From the cell containing the given text, extract its center point as [X, Y] coordinate. 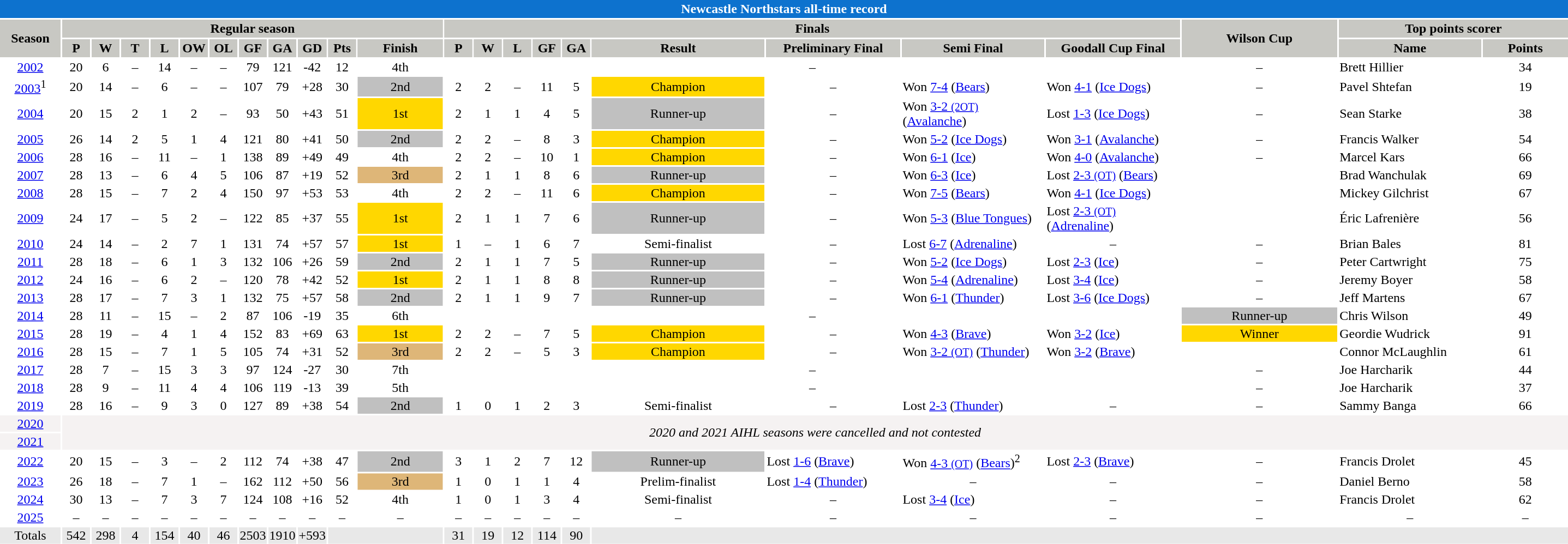
Totals [31, 535]
120 [253, 280]
2006 [31, 157]
85 [283, 218]
Won 3-1 (Avalanche) [1113, 139]
Lost 3-6 (Ice Dogs) [1113, 298]
69 [1525, 175]
+41 [312, 139]
Preliminary Final [833, 48]
Finish [400, 48]
37 [1525, 388]
46 [224, 535]
Won 3-2 (Brave) [1113, 352]
2011 [31, 262]
Pavel Shtefan [1410, 87]
57 [343, 244]
Won 3-2 (Ice) [1113, 334]
55 [343, 218]
Won 6-1 (Ice) [973, 157]
154 [165, 535]
10 [547, 157]
Lost 1-3 (Ice Dogs) [1113, 113]
+49 [312, 157]
Mickey Gilchrist [1410, 193]
Jeremy Boyer [1410, 280]
114 [547, 535]
Jeff Martens [1410, 298]
Won 5-4 (Adrenaline) [973, 280]
+37 [312, 218]
2019 [31, 406]
7th [400, 370]
Geordie Wudrick [1410, 334]
152 [253, 334]
127 [253, 406]
2008 [31, 193]
GD [312, 48]
2018 [31, 388]
2012 [31, 280]
Won 3-2 (OT) (Thunder) [973, 352]
Points [1525, 48]
2002 [31, 67]
Regular season [253, 28]
OW [194, 48]
Daniel Berno [1410, 481]
2007 [31, 175]
2023 [31, 481]
119 [283, 388]
81 [1525, 244]
+26 [312, 262]
+42 [312, 280]
Brian Bales [1410, 244]
Won 3-2 (2OT) (Avalanche) [973, 113]
Lost 2-3 (OT) (Bears) [1113, 175]
-27 [312, 370]
Lost 6-7 (Adrenaline) [973, 244]
Result [678, 48]
Lost 2-3 (Thunder) [973, 406]
51 [343, 113]
2014 [31, 316]
Lost 1-6 (Brave) [833, 461]
108 [283, 499]
+28 [312, 87]
63 [343, 334]
131 [253, 244]
Won 5-3 (Blue Tongues) [973, 218]
Sean Starke [1410, 113]
T [135, 48]
80 [283, 139]
2005 [31, 139]
Won 6-3 (Ice) [973, 175]
39 [343, 388]
2025 [31, 517]
Won 6-1 (Thunder) [973, 298]
138 [253, 157]
Lost 2-3 (OT) (Adrenaline) [1113, 218]
Wilson Cup [1259, 38]
2004 [31, 113]
2009 [31, 218]
-42 [312, 67]
90 [576, 535]
+19 [312, 175]
31 [458, 535]
93 [253, 113]
1910 [283, 535]
Semi Final [973, 48]
162 [253, 481]
-19 [312, 316]
Won 7-5 (Bears) [973, 193]
2024 [31, 499]
53 [343, 193]
2020 [31, 424]
20031 [31, 87]
Connor McLaughlin [1410, 352]
Won 4-3 (Brave) [973, 334]
40 [194, 535]
Sammy Banga [1410, 406]
Prelim-finalist [678, 481]
Won 4-3 (OT) (Bears)2 [973, 461]
+69 [312, 334]
2017 [31, 370]
2013 [31, 298]
6th [400, 316]
Winner [1259, 334]
2010 [31, 244]
91 [1525, 334]
OL [224, 48]
+43 [312, 113]
+50 [312, 481]
+31 [312, 352]
61 [1525, 352]
Marcel Kars [1410, 157]
+16 [312, 499]
150 [253, 193]
Name [1410, 48]
Newcastle Northstars all-time record [784, 9]
44 [1525, 370]
Lost 2-3 (Ice) [1113, 262]
2021 [31, 442]
2020 and 2021 AIHL seasons were cancelled and not contested [815, 433]
35 [343, 316]
2022 [31, 461]
298 [106, 535]
Lost 1-4 (Thunder) [833, 481]
Peter Cartwright [1410, 262]
Brett Hillier [1410, 67]
Éric Lafrenière [1410, 218]
62 [1525, 499]
Chris Wilson [1410, 316]
47 [343, 461]
2016 [31, 352]
+53 [312, 193]
Francis Walker [1410, 139]
Won 7-4 (Bears) [973, 87]
Goodall Cup Final [1113, 48]
Finals [812, 28]
38 [1525, 113]
105 [253, 352]
5th [400, 388]
83 [283, 334]
34 [1525, 67]
Top points scorer [1453, 28]
Lost 2-3 (Brave) [1113, 461]
Pts [343, 48]
59 [343, 262]
Season [31, 38]
2503 [253, 535]
122 [253, 218]
Won 4-0 (Avalanche) [1113, 157]
45 [1525, 461]
Brad Wanchulak [1410, 175]
107 [253, 87]
78 [283, 280]
2015 [31, 334]
+593 [312, 535]
-13 [312, 388]
542 [76, 535]
